Extract the (x, y) coordinate from the center of the cell holding the provided text.  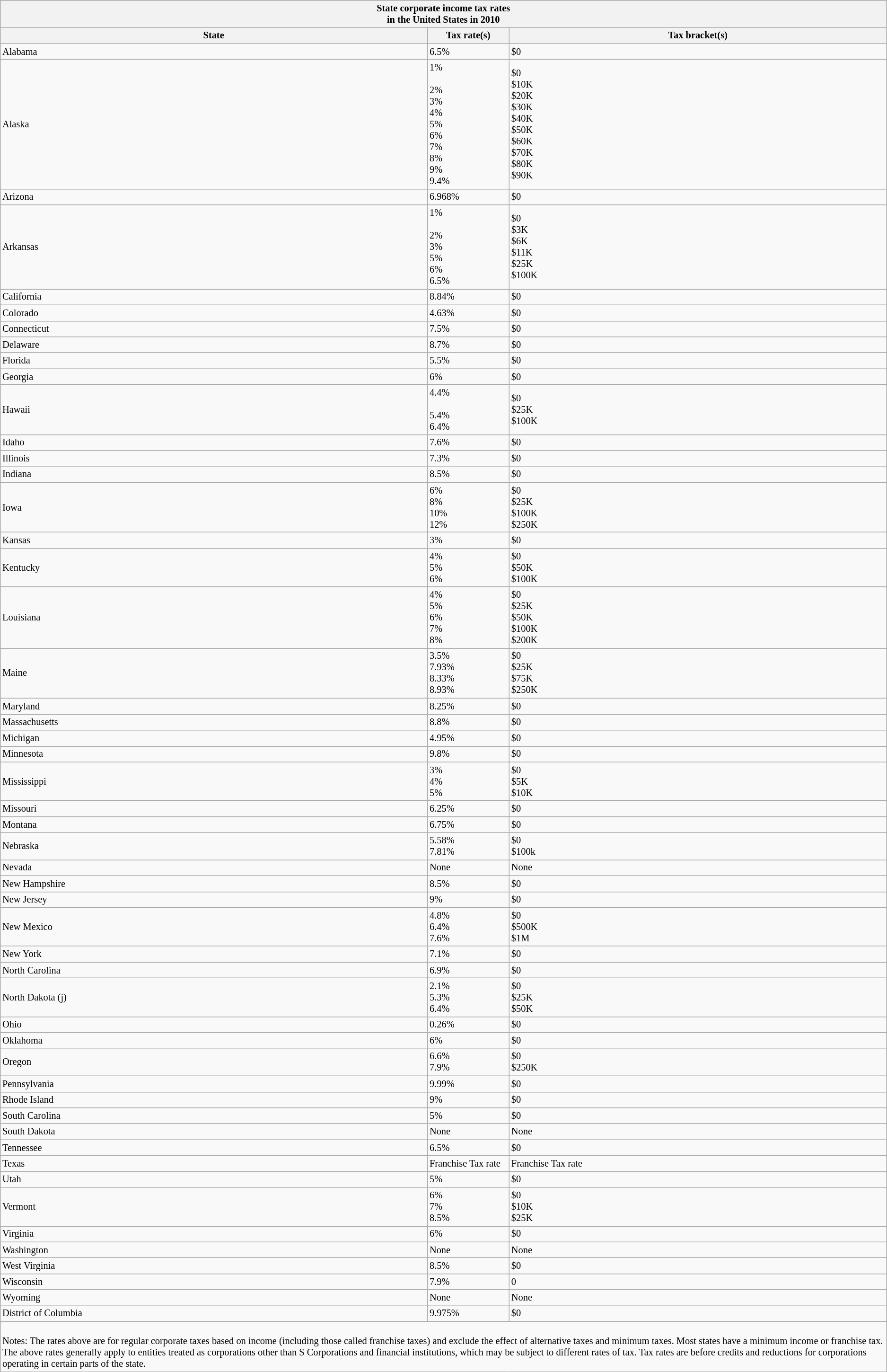
North Carolina (214, 970)
6%7%8.5% (468, 1207)
Florida (214, 361)
Maine (214, 673)
South Carolina (214, 1116)
Iowa (214, 507)
9.99% (468, 1084)
8.7% (468, 345)
6.968% (468, 197)
Utah (214, 1179)
District of Columbia (214, 1314)
South Dakota (214, 1132)
Illinois (214, 459)
Nevada (214, 868)
Alaska (214, 124)
North Dakota (j) (214, 998)
Arkansas (214, 247)
Louisiana (214, 618)
$0$5K $10K (698, 781)
Kansas (214, 540)
0.26% (468, 1025)
9.8% (468, 754)
New Hampshire (214, 884)
2.1%5.3%6.4% (468, 998)
Ohio (214, 1025)
$0$500K $1M (698, 927)
Idaho (214, 443)
8.25% (468, 707)
6.6%7.9% (468, 1062)
Tax bracket(s) (698, 35)
Arizona (214, 197)
$0$25K $50K (698, 998)
3% (468, 540)
4.4%5.4% 6.4% (468, 410)
Mississippi (214, 781)
6.75% (468, 824)
Minnesota (214, 754)
6.9% (468, 970)
New Jersey (214, 900)
$0$25K $75K $250K (698, 673)
4.63% (468, 313)
3.5%7.93%8.33%8.93% (468, 673)
$0$25K $100K (698, 410)
Washington (214, 1250)
Montana (214, 824)
$0$50K $100K (698, 568)
$0$25K $50K $100K $200K (698, 618)
New York (214, 954)
Maryland (214, 707)
Nebraska (214, 846)
0 (698, 1282)
Michigan (214, 738)
7.1% (468, 954)
$0$10K $25K (698, 1207)
$0$25K $100K $250K (698, 507)
Hawaii (214, 410)
4.95% (468, 738)
State (214, 35)
Wisconsin (214, 1282)
Rhode Island (214, 1100)
9.975% (468, 1314)
$0$3K $6K $11K $25K $100K (698, 247)
6.25% (468, 809)
$0$250K (698, 1062)
State corporate income tax rates in the United States in 2010 (443, 14)
5.58%7.81% (468, 846)
New Mexico (214, 927)
Kentucky (214, 568)
4%5%6% (468, 568)
Pennsylvania (214, 1084)
8.84% (468, 297)
Massachusetts (214, 722)
Colorado (214, 313)
Tennessee (214, 1148)
Oregon (214, 1062)
1%2% 3% 4% 5% 6% 7% 8% 9% 9.4% (468, 124)
8.8% (468, 722)
Oklahoma (214, 1041)
7.3% (468, 459)
Delaware (214, 345)
Wyoming (214, 1298)
Alabama (214, 52)
4.8%6.4%7.6% (468, 927)
Virginia (214, 1234)
7.9% (468, 1282)
Texas (214, 1164)
California (214, 297)
Connecticut (214, 329)
$0$10K $20K $30K $40K $50K $60K $70K $80K $90K (698, 124)
Georgia (214, 377)
West Virginia (214, 1266)
Vermont (214, 1207)
7.6% (468, 443)
Missouri (214, 809)
6%8%10%12% (468, 507)
$0$100k (698, 846)
7.5% (468, 329)
1%2% 3% 5% 6% 6.5% (468, 247)
5.5% (468, 361)
Indiana (214, 475)
Tax rate(s) (468, 35)
3%4%5% (468, 781)
4%5%6%7%8% (468, 618)
